Identify which cell holds the provided text, then report its (X, Y) central coordinate. 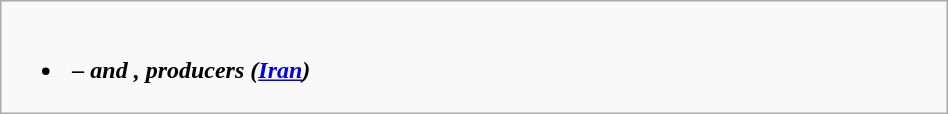
– and , producers (Iran) (474, 58)
